Provide the [X, Y] coordinate of the cell's center where the given text is located.  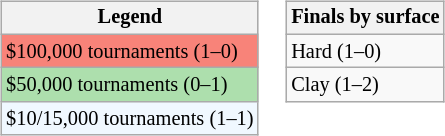
Legend [130, 18]
$100,000 tournaments (1–0) [130, 51]
$10/15,000 tournaments (1–1) [130, 119]
Clay (1–2) [365, 85]
Hard (1–0) [365, 51]
$50,000 tournaments (0–1) [130, 85]
Finals by surface [365, 18]
